Identify which cell holds the provided text, then report its (X, Y) central coordinate. 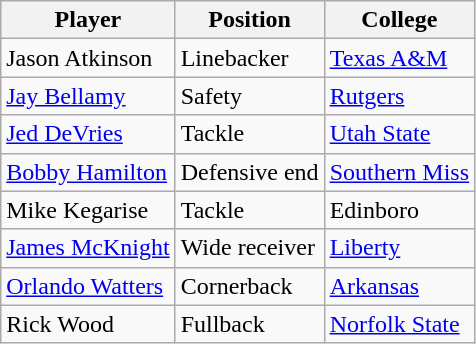
Jay Bellamy (88, 96)
Safety (250, 96)
Bobby Hamilton (88, 172)
Rick Wood (88, 324)
Orlando Watters (88, 286)
Cornerback (250, 286)
Norfolk State (399, 324)
Defensive end (250, 172)
Utah State (399, 134)
Arkansas (399, 286)
Rutgers (399, 96)
Position (250, 20)
Texas A&M (399, 58)
Jason Atkinson (88, 58)
Southern Miss (399, 172)
Liberty (399, 248)
Fullback (250, 324)
Linebacker (250, 58)
Wide receiver (250, 248)
Jed DeVries (88, 134)
Edinboro (399, 210)
James McKnight (88, 248)
College (399, 20)
Player (88, 20)
Mike Kegarise (88, 210)
